Return the [X, Y] coordinate for the center point of the cell that contains the specified text.  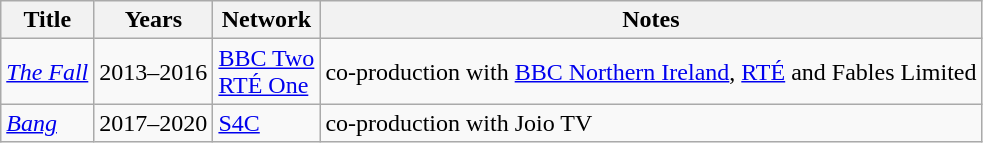
2017–2020 [154, 123]
The Fall [48, 72]
co-production with BBC Northern Ireland, RTÉ and Fables Limited [651, 72]
Network [266, 20]
co-production with Joio TV [651, 123]
Years [154, 20]
Title [48, 20]
Bang [48, 123]
Notes [651, 20]
BBC TwoRTÉ One [266, 72]
S4C [266, 123]
2013–2016 [154, 72]
